Provide the (X, Y) coordinate of the cell's center where the given text is located.  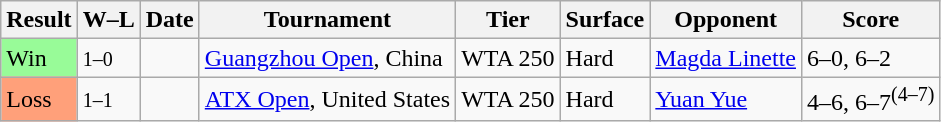
W–L (108, 20)
Magda Linette (726, 58)
Yuan Yue (726, 100)
Tier (508, 20)
1–1 (108, 100)
4–6, 6–7(4–7) (870, 100)
Guangzhou Open, China (327, 58)
Score (870, 20)
ATX Open, United States (327, 100)
6–0, 6–2 (870, 58)
Tournament (327, 20)
Win (39, 58)
Date (170, 20)
Loss (39, 100)
Opponent (726, 20)
Surface (605, 20)
1–0 (108, 58)
Result (39, 20)
